Extract the (X, Y) coordinate from the center of the cell holding the provided text.  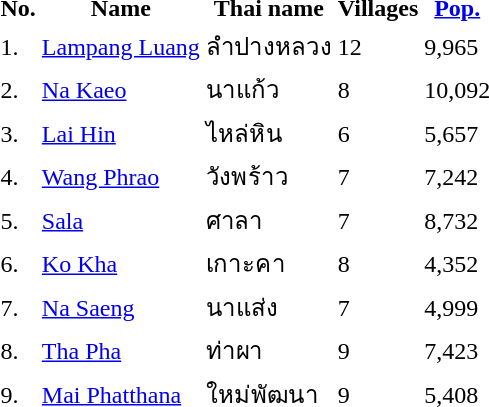
Tha Pha (120, 350)
ไหล่หิน (268, 133)
นาแก้ว (268, 90)
เกาะคา (268, 264)
นาแส่ง (268, 307)
Wang Phrao (120, 176)
9 (378, 350)
Lai Hin (120, 133)
Na Kaeo (120, 90)
ศาลา (268, 220)
วังพร้าว (268, 176)
Lampang Luang (120, 46)
12 (378, 46)
Ko Kha (120, 264)
Na Saeng (120, 307)
6 (378, 133)
ลำปางหลวง (268, 46)
Sala (120, 220)
ท่าผา (268, 350)
